Search for the cell housing the specified text and yield its [x, y] center coordinate. 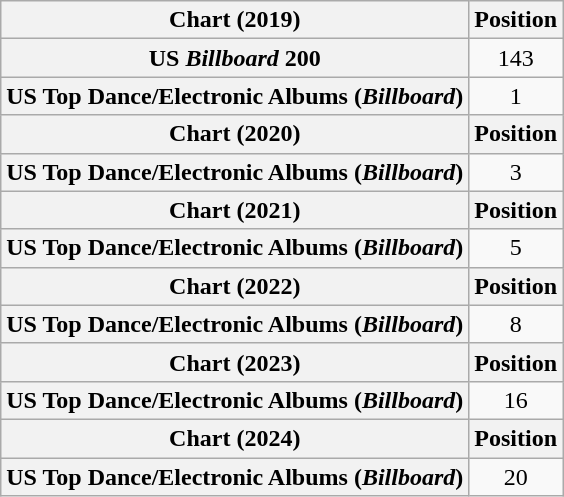
1 [516, 96]
Chart (2019) [235, 20]
Chart (2021) [235, 210]
Chart (2024) [235, 438]
Chart (2023) [235, 362]
US Billboard 200 [235, 58]
3 [516, 172]
Chart (2020) [235, 134]
5 [516, 248]
20 [516, 477]
Chart (2022) [235, 286]
143 [516, 58]
16 [516, 400]
8 [516, 324]
